Identify which cell holds the provided text, then report its [X, Y] central coordinate. 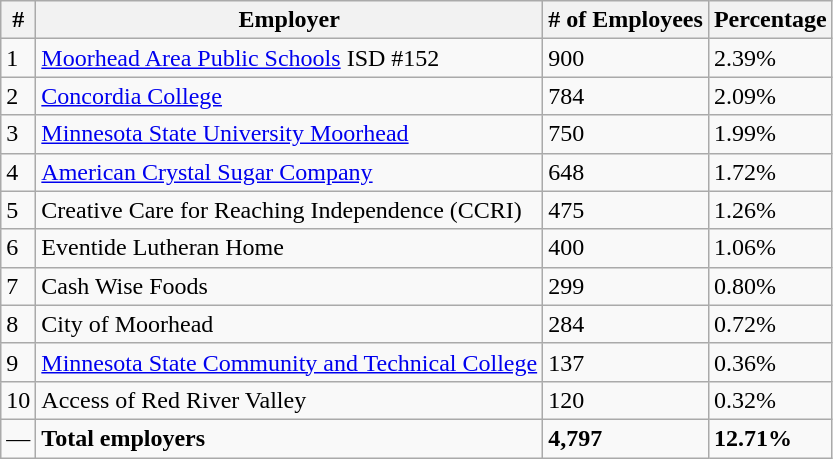
9 [18, 362]
648 [626, 172]
900 [626, 58]
299 [626, 286]
1.06% [770, 248]
784 [626, 96]
1.99% [770, 134]
Minnesota State University Moorhead [290, 134]
137 [626, 362]
5 [18, 210]
Total employers [290, 438]
0.80% [770, 286]
1.72% [770, 172]
Moorhead Area Public Schools ISD #152 [290, 58]
8 [18, 324]
— [18, 438]
0.36% [770, 362]
City of Moorhead [290, 324]
2.39% [770, 58]
2 [18, 96]
4 [18, 172]
1.26% [770, 210]
475 [626, 210]
# [18, 20]
# of Employees [626, 20]
Eventide Lutheran Home [290, 248]
284 [626, 324]
Access of Red River Valley [290, 400]
750 [626, 134]
0.32% [770, 400]
12.71% [770, 438]
4,797 [626, 438]
Cash Wise Foods [290, 286]
Creative Care for Reaching Independence (CCRI) [290, 210]
7 [18, 286]
6 [18, 248]
2.09% [770, 96]
10 [18, 400]
0.72% [770, 324]
1 [18, 58]
American Crystal Sugar Company [290, 172]
Employer [290, 20]
Minnesota State Community and Technical College [290, 362]
Percentage [770, 20]
400 [626, 248]
Concordia College [290, 96]
3 [18, 134]
120 [626, 400]
